Determine the [x, y] coordinate at the center of the cell enclosing the given text.  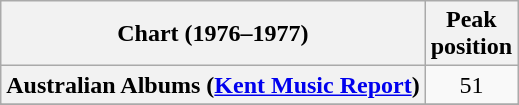
Peak position [471, 34]
Australian Albums (Kent Music Report) [213, 85]
51 [471, 85]
Chart (1976–1977) [213, 34]
